Locate the cell with the specified text and output its [x, y] center coordinate. 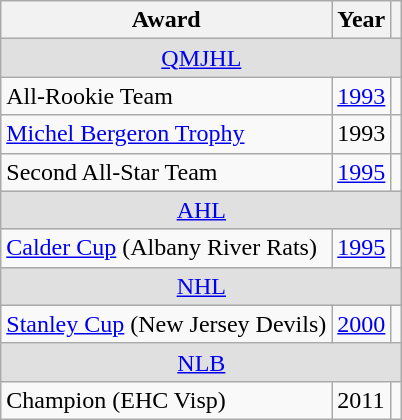
Calder Cup (Albany River Rats) [166, 248]
2000 [362, 324]
Michel Bergeron Trophy [166, 134]
AHL [202, 210]
Year [362, 20]
NLB [202, 362]
Champion (EHC Visp) [166, 400]
QMJHL [202, 58]
Second All-Star Team [166, 172]
Award [166, 20]
2011 [362, 400]
NHL [202, 286]
All-Rookie Team [166, 96]
Stanley Cup (New Jersey Devils) [166, 324]
